Detect which cell encompasses the target text, then output its (x, y) center coordinate. 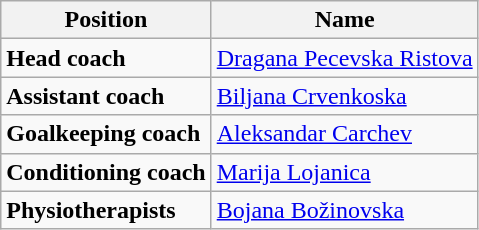
Assistant coach (106, 96)
Position (106, 20)
Bojana Božinovska (344, 210)
Name (344, 20)
Marija Lojanica (344, 172)
Biljana Crvenkoska (344, 96)
Dragana Pecevska Ristova (344, 58)
Head coach (106, 58)
Physiotherapists (106, 210)
Conditioning coach (106, 172)
Goalkeeping coach (106, 134)
Aleksandar Carchev (344, 134)
